Return [X, Y] of the center of cell containing provided text 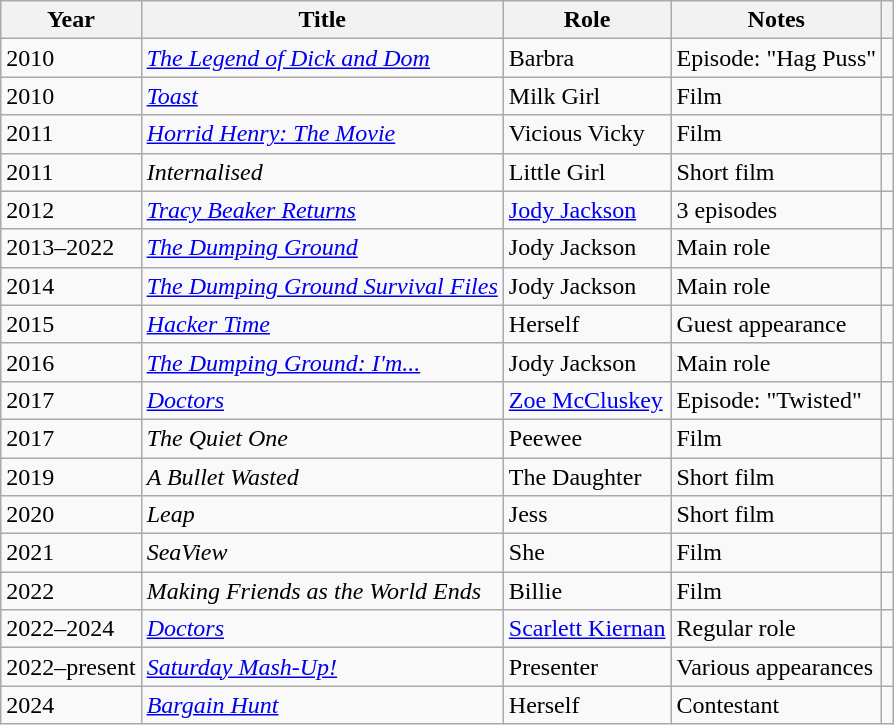
Scarlett Kiernan [587, 629]
2020 [71, 515]
The Daughter [587, 477]
Making Friends as the World Ends [322, 591]
3 episodes [776, 210]
Notes [776, 20]
Leap [322, 515]
Toast [322, 96]
Episode: "Twisted" [776, 400]
Billie [587, 591]
The Dumping Ground [322, 248]
The Dumping Ground: I'm... [322, 362]
The Dumping Ground Survival Files [322, 286]
Jess [587, 515]
Tracy Beaker Returns [322, 210]
Saturday Mash-Up! [322, 667]
2022–present [71, 667]
The Quiet One [322, 438]
Hacker Time [322, 324]
2022 [71, 591]
2013–2022 [71, 248]
2024 [71, 705]
2012 [71, 210]
Contestant [776, 705]
SeaView [322, 553]
Bargain Hunt [322, 705]
2022–2024 [71, 629]
2021 [71, 553]
2019 [71, 477]
The Legend of Dick and Dom [322, 58]
Barbra [587, 58]
Internalised [322, 172]
Presenter [587, 667]
Little Girl [587, 172]
She [587, 553]
Vicious Vicky [587, 134]
Various appearances [776, 667]
Zoe McCluskey [587, 400]
Title [322, 20]
Horrid Henry: The Movie [322, 134]
Role [587, 20]
2016 [71, 362]
Episode: "Hag Puss" [776, 58]
Peewee [587, 438]
2015 [71, 324]
2014 [71, 286]
A Bullet Wasted [322, 477]
Regular role [776, 629]
Milk Girl [587, 96]
Guest appearance [776, 324]
Year [71, 20]
